Output the [X, Y] coordinate of the center of the cell containing the given text.  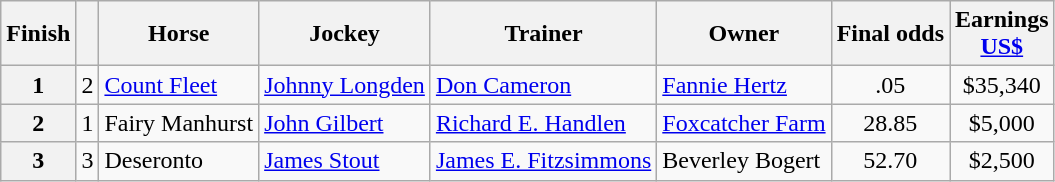
28.85 [890, 123]
52.70 [890, 161]
Foxcatcher Farm [744, 123]
EarningsUS$ [1002, 34]
.05 [890, 85]
Beverley Bogert [744, 161]
$2,500 [1002, 161]
Johnny Longden [345, 85]
James E. Fitzsimmons [543, 161]
Fairy Manhurst [179, 123]
$35,340 [1002, 85]
Horse [179, 34]
Count Fleet [179, 85]
Richard E. Handlen [543, 123]
Finish [38, 34]
Final odds [890, 34]
Deseronto [179, 161]
Don Cameron [543, 85]
Fannie Hertz [744, 85]
James Stout [345, 161]
Jockey [345, 34]
$5,000 [1002, 123]
John Gilbert [345, 123]
Trainer [543, 34]
Owner [744, 34]
